From the cell containing the given text, extract its center point as [x, y] coordinate. 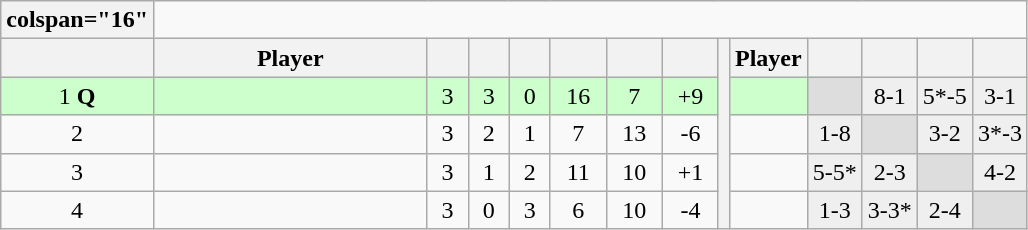
16 [578, 96]
2-4 [944, 210]
3-1 [1000, 96]
+9 [690, 96]
8-1 [890, 96]
13 [634, 134]
1-3 [834, 210]
5-5* [834, 172]
-4 [690, 210]
11 [578, 172]
-6 [690, 134]
3*-3 [1000, 134]
3-2 [944, 134]
colspan="16" [78, 20]
4 [78, 210]
+1 [690, 172]
1 Q [78, 96]
2-3 [890, 172]
5*-5 [944, 96]
6 [578, 210]
4-2 [1000, 172]
1-8 [834, 134]
3-3* [890, 210]
